Find where the given text appears and provide that cell's center as (X, Y) coordinate. 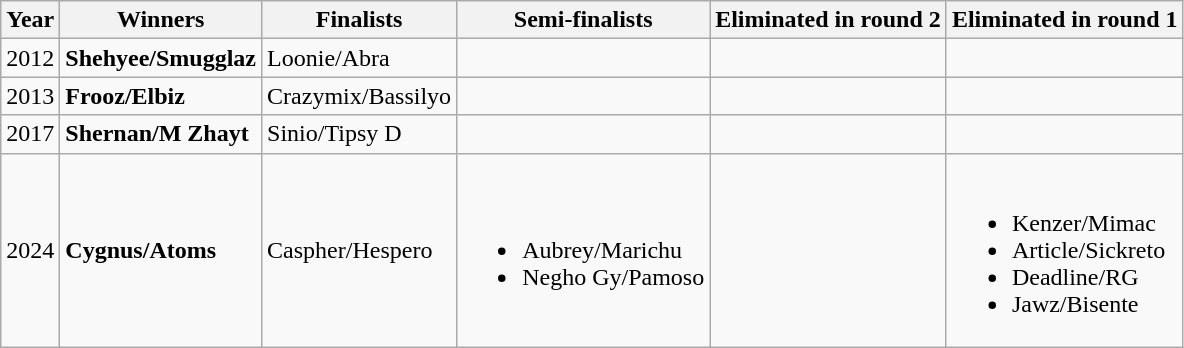
Aubrey/MarichuNegho Gy/Pamoso (584, 250)
Shernan/M Zhayt (161, 134)
Semi-finalists (584, 20)
Crazymix/Bassilyo (360, 96)
2024 (30, 250)
Sinio/Tipsy D (360, 134)
2013 (30, 96)
Winners (161, 20)
Eliminated in round 1 (1064, 20)
Kenzer/MimacArticle/SickretoDeadline/RGJawz/Bisente (1064, 250)
Year (30, 20)
2017 (30, 134)
Finalists (360, 20)
Cygnus/Atoms (161, 250)
Eliminated in round 2 (828, 20)
Shehyee/Smugglaz (161, 58)
Loonie/Abra (360, 58)
2012 (30, 58)
Caspher/Hespero (360, 250)
Frooz/Elbiz (161, 96)
